Extract the (x, y) coordinate from the center of the cell holding the provided text.  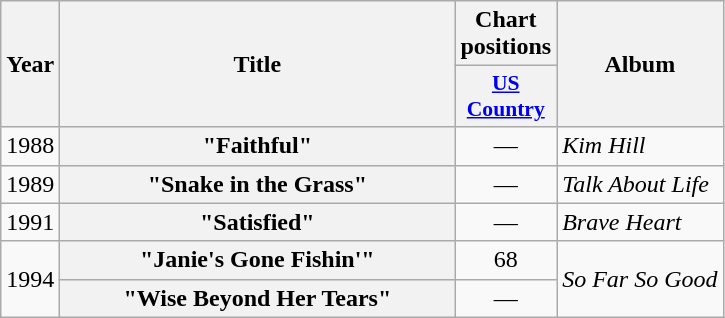
"Snake in the Grass" (258, 184)
Chart positions (506, 34)
68 (506, 260)
1988 (30, 146)
Talk About Life (640, 184)
1991 (30, 222)
Brave Heart (640, 222)
Kim Hill (640, 146)
"Janie's Gone Fishin'" (258, 260)
Title (258, 64)
"Satisfied" (258, 222)
"Faithful" (258, 146)
1994 (30, 279)
So Far So Good (640, 279)
Album (640, 64)
US Country (506, 96)
Year (30, 64)
"Wise Beyond Her Tears" (258, 298)
1989 (30, 184)
